Output the (X, Y) coordinate of the center of the cell containing the given text.  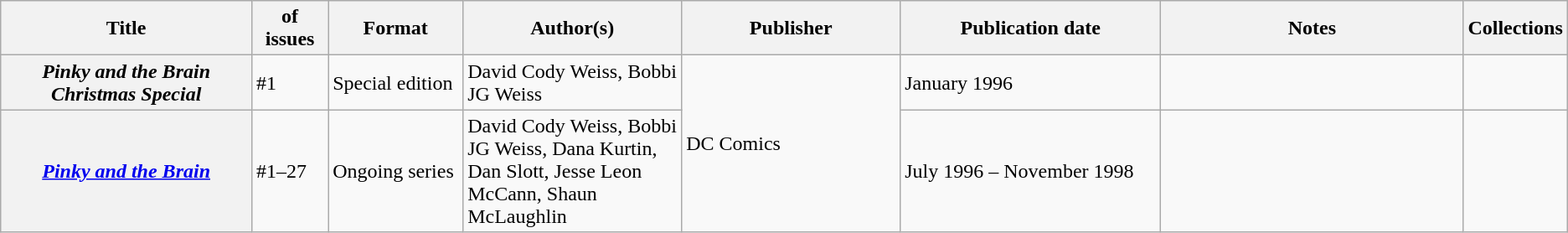
Special edition (395, 82)
David Cody Weiss, Bobbi JG Weiss, Dana Kurtin, Dan Slott, Jesse Leon McCann, Shaun McLaughlin (573, 171)
Author(s) (573, 28)
Publisher (791, 28)
#1 (290, 82)
January 1996 (1030, 82)
Ongoing series (395, 171)
Publication date (1030, 28)
Title (126, 28)
Notes (1312, 28)
DC Comics (791, 144)
Format (395, 28)
#1–27 (290, 171)
July 1996 – November 1998 (1030, 171)
of issues (290, 28)
Collections (1515, 28)
Pinky and the Brain Christmas Special (126, 82)
Pinky and the Brain (126, 171)
David Cody Weiss, Bobbi JG Weiss (573, 82)
